Locate the cell with the specified text and output its [x, y] center coordinate. 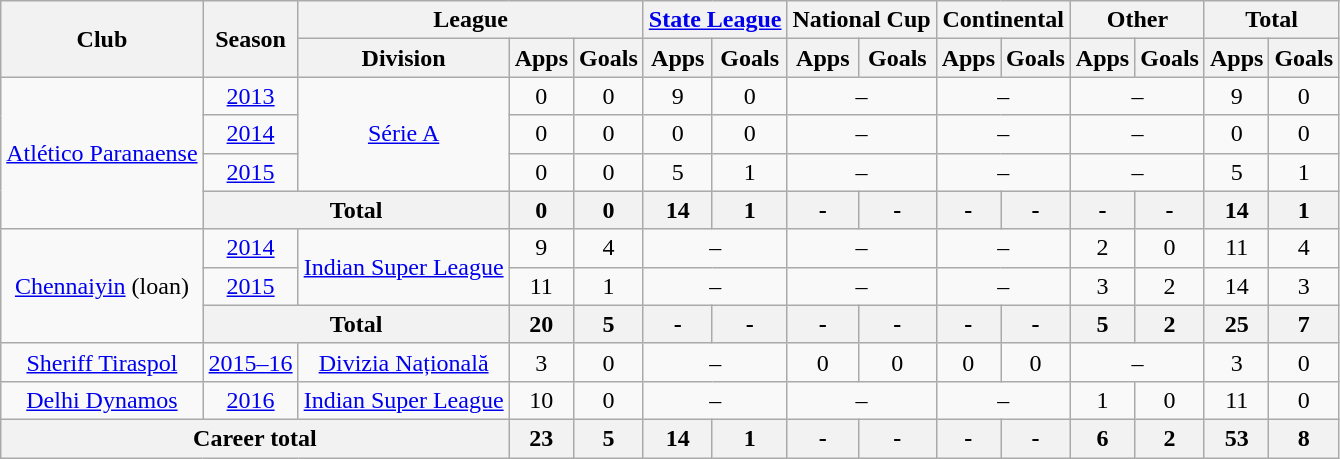
10 [541, 400]
25 [1236, 324]
2016 [250, 400]
Club [102, 39]
2013 [250, 96]
Divizia Națională [404, 362]
2015–16 [250, 362]
Other [1137, 20]
Season [250, 39]
Division [404, 58]
7 [1304, 324]
8 [1304, 438]
State League [715, 20]
Delhi Dynamos [102, 400]
20 [541, 324]
League [470, 20]
National Cup [862, 20]
Continental [1003, 20]
Sheriff Tiraspol [102, 362]
Série A [404, 134]
23 [541, 438]
Chennaiyin (loan) [102, 286]
53 [1236, 438]
Career total [255, 438]
6 [1102, 438]
Atlético Paranaense [102, 153]
